Output the (X, Y) coordinate of the center of the cell containing the given text.  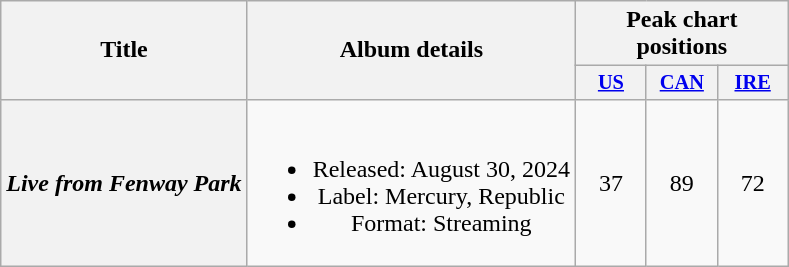
CAN (682, 83)
Album details (411, 50)
89 (682, 182)
IRE (752, 83)
Title (124, 50)
37 (612, 182)
Peak chart positions (682, 34)
Released: August 30, 2024Label: Mercury, RepublicFormat: Streaming (411, 182)
72 (752, 182)
US (612, 83)
Live from Fenway Park (124, 182)
